Provide the (X, Y) coordinate of the cell's center where the given text is located.  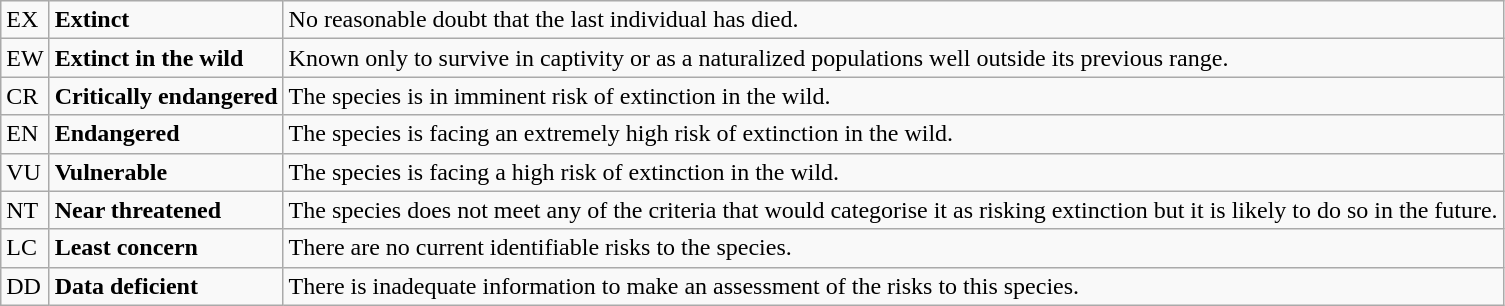
The species is facing a high risk of extinction in the wild. (893, 172)
Extinct (166, 20)
There are no current identifiable risks to the species. (893, 248)
Vulnerable (166, 172)
The species is in imminent risk of extinction in the wild. (893, 96)
Critically endangered (166, 96)
EW (25, 58)
Least concern (166, 248)
The species does not meet any of the criteria that would categorise it as risking extinction but it is likely to do so in the future. (893, 210)
EN (25, 134)
Near threatened (166, 210)
The species is facing an extremely high risk of extinction in the wild. (893, 134)
LC (25, 248)
DD (25, 286)
NT (25, 210)
No reasonable doubt that the last individual has died. (893, 20)
VU (25, 172)
Known only to survive in captivity or as a naturalized populations well outside its previous range. (893, 58)
Extinct in the wild (166, 58)
There is inadequate information to make an assessment of the risks to this species. (893, 286)
EX (25, 20)
CR (25, 96)
Endangered (166, 134)
Data deficient (166, 286)
